Find where the given text appears and provide that cell's center as [X, Y] coordinate. 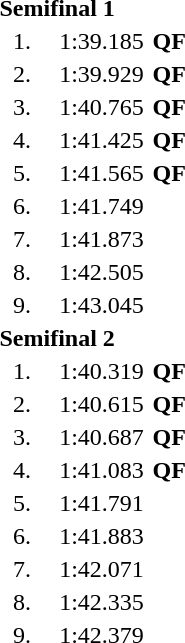
1:41.083 [102, 470]
1:41.425 [102, 140]
1:40.319 [102, 371]
1:43.045 [102, 305]
1:41.749 [102, 206]
1:41.791 [102, 503]
1:40.765 [102, 107]
1:41.565 [102, 173]
1:39.185 [102, 41]
1:40.615 [102, 404]
1:42.505 [102, 272]
1:41.873 [102, 239]
1:42.071 [102, 569]
1:41.883 [102, 536]
1:39.929 [102, 74]
1:42.335 [102, 602]
1:40.687 [102, 437]
